Identify which cell holds the provided text, then report its (x, y) central coordinate. 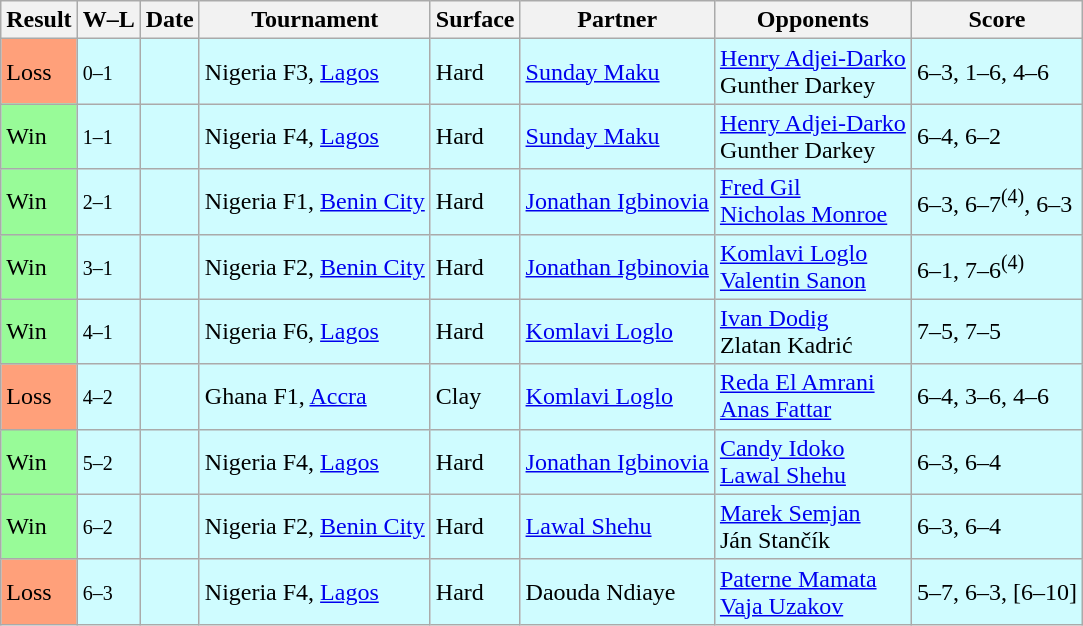
Lawal Shehu (617, 526)
Surface (475, 20)
2–1 (108, 202)
W–L (108, 20)
1–1 (108, 136)
Nigeria F3, Lagos (314, 72)
Ghana F1, Accra (314, 396)
Candy Idoko Lawal Shehu (812, 462)
Ivan Dodig Zlatan Kadrić (812, 332)
6–2 (108, 526)
Komlavi Loglo Valentin Sanon (812, 266)
6–3, 1–6, 4–6 (996, 72)
Nigeria F6, Lagos (314, 332)
6–1, 7–6(4) (996, 266)
5–7, 6–3, [6–10] (996, 592)
4–1 (108, 332)
6–3 (108, 592)
Result (39, 20)
6–4, 3–6, 4–6 (996, 396)
4–2 (108, 396)
Clay (475, 396)
6–4, 6–2 (996, 136)
3–1 (108, 266)
7–5, 7–5 (996, 332)
Tournament (314, 20)
6–3, 6–7(4), 6–3 (996, 202)
Reda El Amrani Anas Fattar (812, 396)
Fred Gil Nicholas Monroe (812, 202)
Date (170, 20)
Nigeria F1, Benin City (314, 202)
Daouda Ndiaye (617, 592)
Opponents (812, 20)
Score (996, 20)
Paterne Mamata Vaja Uzakov (812, 592)
5–2 (108, 462)
0–1 (108, 72)
Marek Semjan Ján Stančík (812, 526)
Partner (617, 20)
